Capture the cell that displays the provided text and extract its (X, Y) central coordinate. 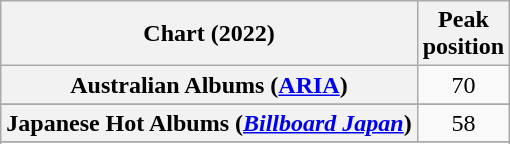
Peakposition (463, 34)
Chart (2022) (209, 34)
58 (463, 123)
Australian Albums (ARIA) (209, 85)
70 (463, 85)
Japanese Hot Albums (Billboard Japan) (209, 123)
